Capture the cell that displays the provided text and extract its [X, Y] central coordinate. 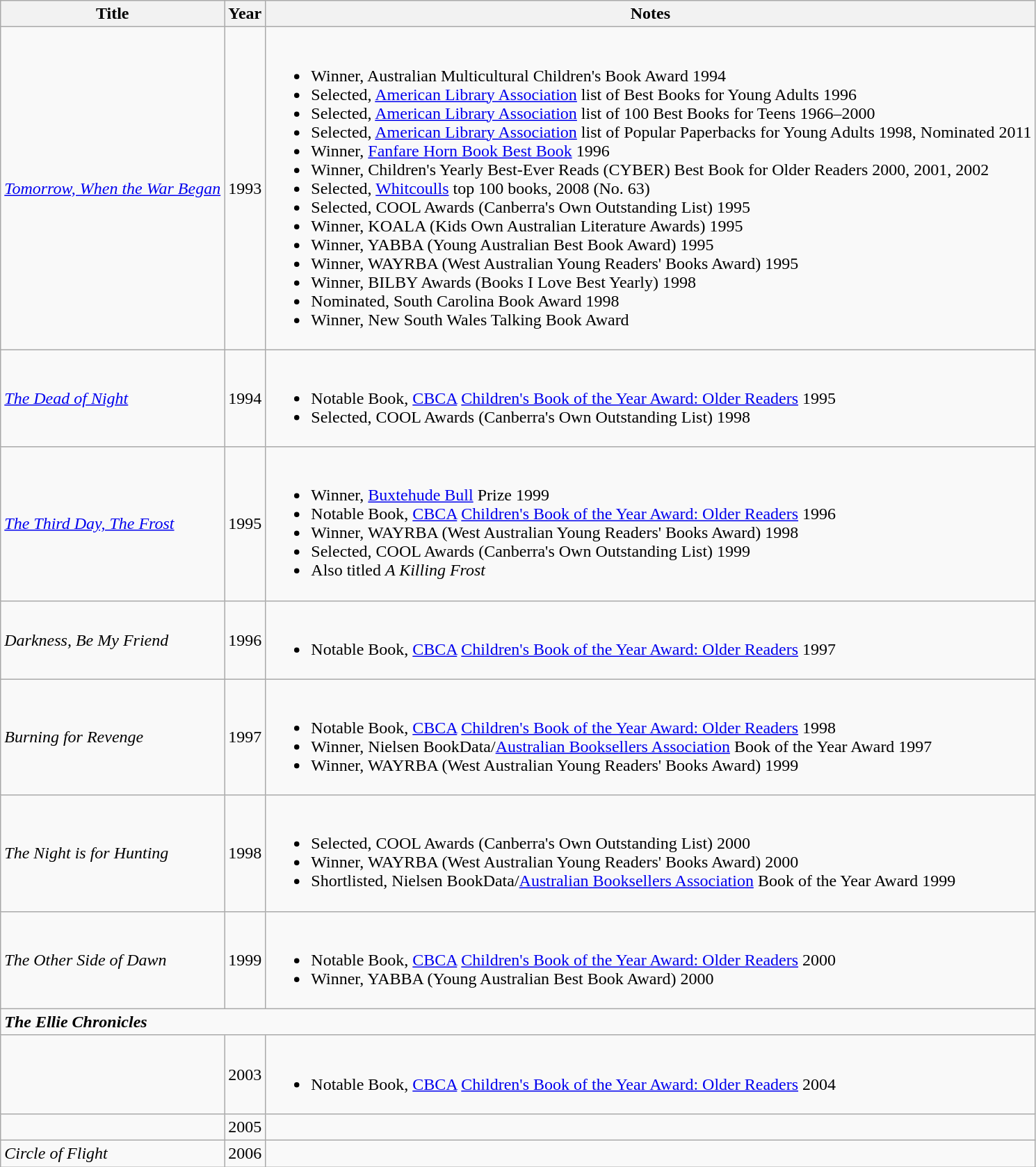
Title [113, 14]
Notes [651, 14]
The Other Side of Dawn [113, 960]
1997 [245, 737]
Notable Book, CBCA Children's Book of the Year Award: Older Readers 2004 [651, 1075]
Notable Book, CBCA Children's Book of the Year Award: Older Readers 2000Winner, YABBA (Young Australian Best Book Award) 2000 [651, 960]
The Night is for Hunting [113, 854]
2005 [245, 1127]
1999 [245, 960]
The Dead of Night [113, 398]
2006 [245, 1153]
1996 [245, 639]
Circle of Flight [113, 1153]
The Ellie Chronicles [518, 1022]
1998 [245, 854]
1994 [245, 398]
1993 [245, 188]
Notable Book, CBCA Children's Book of the Year Award: Older Readers 1997 [651, 639]
Burning for Revenge [113, 737]
2003 [245, 1075]
Darkness, Be My Friend [113, 639]
Tomorrow, When the War Began [113, 188]
1995 [245, 524]
The Third Day, The Frost [113, 524]
Year [245, 14]
Notable Book, CBCA Children's Book of the Year Award: Older Readers 1995Selected, COOL Awards (Canberra's Own Outstanding List) 1998 [651, 398]
